For the text-containing cell, return its midpoint in [X, Y] coordinate format. 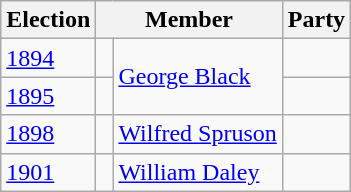
1901 [48, 172]
1898 [48, 134]
George Black [198, 77]
Wilfred Spruson [198, 134]
William Daley [198, 172]
Party [316, 20]
1895 [48, 96]
Election [48, 20]
1894 [48, 58]
Member [189, 20]
